Provide the [X, Y] coordinate of the cell's center where the given text is located.  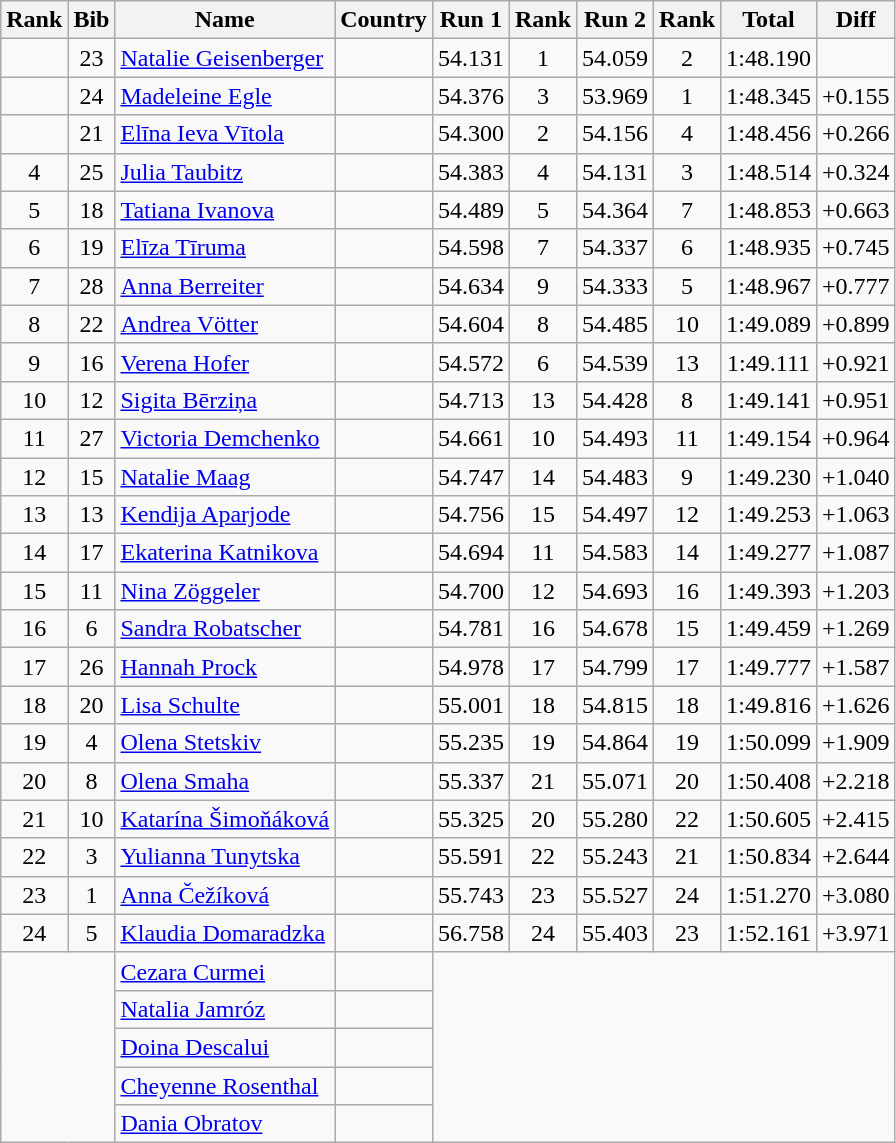
+0.951 [856, 400]
54.661 [470, 438]
Elīza Tīruma [225, 248]
55.071 [616, 781]
54.493 [616, 438]
1:49.230 [769, 477]
54.300 [470, 134]
54.747 [470, 477]
Madeleine Egle [225, 96]
+2.644 [856, 857]
+1.040 [856, 477]
54.781 [470, 629]
1:50.099 [769, 743]
Katarína Šimoňáková [225, 819]
1:50.408 [769, 781]
54.815 [616, 705]
54.678 [616, 629]
+0.964 [856, 438]
Ekaterina Katnikova [225, 553]
54.376 [470, 96]
56.758 [470, 933]
1:49.277 [769, 553]
1:49.253 [769, 515]
+1.063 [856, 515]
1:49.816 [769, 705]
+0.899 [856, 324]
55.280 [616, 819]
1:52.161 [769, 933]
Cezara Curmei [225, 971]
55.243 [616, 857]
Diff [856, 20]
26 [92, 667]
+1.269 [856, 629]
Tatiana Ivanova [225, 210]
1:49.777 [769, 667]
54.059 [616, 58]
+0.266 [856, 134]
55.325 [470, 819]
27 [92, 438]
Nina Zöggeler [225, 591]
54.604 [470, 324]
54.799 [616, 667]
1:49.393 [769, 591]
54.864 [616, 743]
Anna Čežíková [225, 895]
55.403 [616, 933]
+3.971 [856, 933]
Kendija Aparjode [225, 515]
1:48.967 [769, 286]
Natalia Jamróz [225, 1009]
+1.626 [856, 705]
55.591 [470, 857]
1:48.514 [769, 172]
+1.909 [856, 743]
Doina Descalui [225, 1047]
55.527 [616, 895]
Run 2 [616, 20]
Natalie Geisenberger [225, 58]
Anna Berreiter [225, 286]
1:49.111 [769, 362]
54.489 [470, 210]
54.337 [616, 248]
Run 1 [470, 20]
54.598 [470, 248]
54.583 [616, 553]
55.001 [470, 705]
Sandra Robatscher [225, 629]
54.539 [616, 362]
1:48.190 [769, 58]
1:50.605 [769, 819]
1:51.270 [769, 895]
1:48.345 [769, 96]
Olena Stetskiv [225, 743]
53.969 [616, 96]
+1.587 [856, 667]
Verena Hofer [225, 362]
+2.415 [856, 819]
1:48.935 [769, 248]
Name [225, 20]
Total [769, 20]
Julia Taubitz [225, 172]
Olena Smaha [225, 781]
Hannah Prock [225, 667]
1:49.141 [769, 400]
Andrea Vötter [225, 324]
54.364 [616, 210]
54.634 [470, 286]
55.743 [470, 895]
Elīna Ieva Vītola [225, 134]
55.337 [470, 781]
54.756 [470, 515]
Bib [92, 20]
Natalie Maag [225, 477]
54.156 [616, 134]
54.572 [470, 362]
28 [92, 286]
Klaudia Domaradzka [225, 933]
55.235 [470, 743]
+2.218 [856, 781]
Cheyenne Rosenthal [225, 1085]
Country [384, 20]
Victoria Demchenko [225, 438]
54.713 [470, 400]
+1.087 [856, 553]
1:48.456 [769, 134]
54.700 [470, 591]
54.483 [616, 477]
+3.080 [856, 895]
1:49.089 [769, 324]
54.333 [616, 286]
54.978 [470, 667]
Dania Obratov [225, 1124]
54.383 [470, 172]
Sigita Bērziņa [225, 400]
54.694 [470, 553]
1:48.853 [769, 210]
+0.777 [856, 286]
+0.921 [856, 362]
+0.155 [856, 96]
54.497 [616, 515]
54.428 [616, 400]
1:49.154 [769, 438]
54.693 [616, 591]
25 [92, 172]
1:49.459 [769, 629]
+1.203 [856, 591]
+0.745 [856, 248]
Lisa Schulte [225, 705]
+0.663 [856, 210]
+0.324 [856, 172]
Yulianna Tunytska [225, 857]
54.485 [616, 324]
1:50.834 [769, 857]
